Pinpoint the cell where the given text exists, returning its (X, Y) midpoint coordinate. 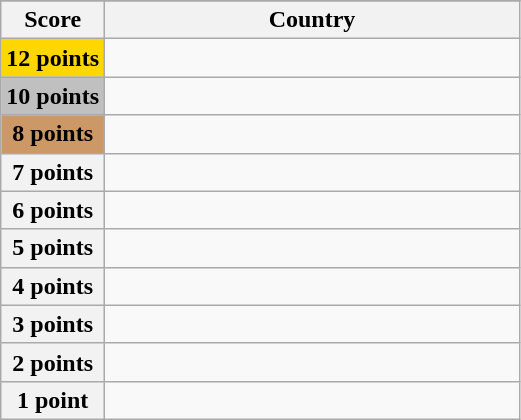
5 points (53, 248)
10 points (53, 96)
1 point (53, 400)
8 points (53, 134)
6 points (53, 210)
Score (53, 20)
Country (312, 20)
2 points (53, 362)
4 points (53, 286)
7 points (53, 172)
3 points (53, 324)
12 points (53, 58)
